Return (x, y) of the center of cell containing provided text 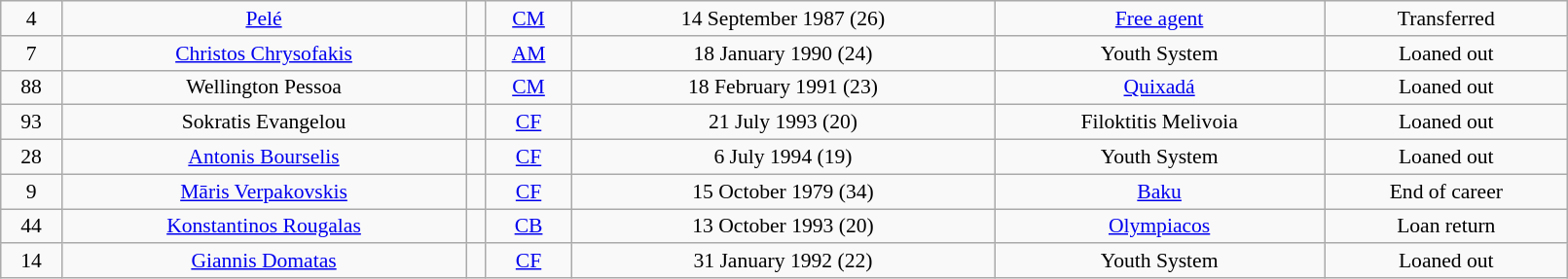
Giannis Domatas (263, 262)
93 (31, 122)
Antonis Bourselis (263, 157)
7 (31, 53)
88 (31, 87)
Sokratis Evangelou (263, 122)
Filoktitis Melivoia (1160, 122)
15 October 1979 (34) (783, 192)
CB (529, 227)
4 (31, 18)
18 January 1990 (24) (783, 53)
Christos Chrysofakis (263, 53)
28 (31, 157)
End of career (1446, 192)
13 October 1993 (20) (783, 227)
Olympiacos (1160, 227)
18 February 1991 (23) (783, 87)
21 July 1993 (20) (783, 122)
44 (31, 227)
14 (31, 262)
Baku (1160, 192)
Quixadá (1160, 87)
Konstantinos Rougalas (263, 227)
31 January 1992 (22) (783, 262)
Pelé (263, 18)
Loan return (1446, 227)
14 September 1987 (26) (783, 18)
Transferred (1446, 18)
Free agent (1160, 18)
9 (31, 192)
Wellington Pessoa (263, 87)
Māris Verpakovskis (263, 192)
6 July 1994 (19) (783, 157)
AM (529, 53)
